Return the (X, Y) coordinate for the center point of the cell that contains the specified text.  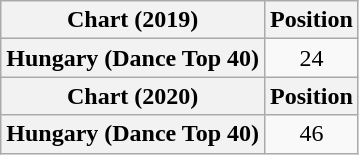
24 (312, 58)
Chart (2019) (133, 20)
Chart (2020) (133, 96)
46 (312, 134)
